Extract the (X, Y) coordinate from the center of the cell holding the provided text.  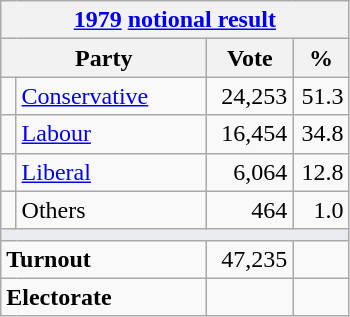
24,253 (250, 96)
Conservative (112, 96)
34.8 (321, 134)
51.3 (321, 96)
% (321, 58)
Others (112, 210)
16,454 (250, 134)
12.8 (321, 172)
Vote (250, 58)
Labour (112, 134)
Electorate (104, 297)
1.0 (321, 210)
1979 notional result (175, 20)
Turnout (104, 259)
464 (250, 210)
Liberal (112, 172)
6,064 (250, 172)
Party (104, 58)
47,235 (250, 259)
